Return [x, y] of the center of cell containing provided text 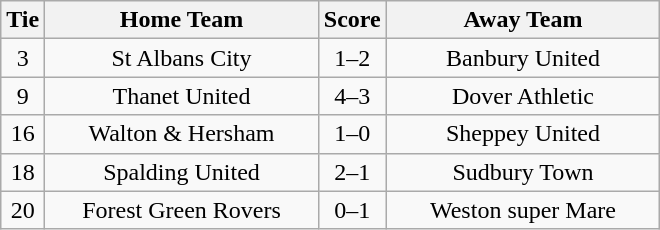
Weston super Mare [523, 210]
Banbury United [523, 58]
Sheppey United [523, 134]
9 [23, 96]
1–2 [352, 58]
Thanet United [182, 96]
Spalding United [182, 172]
Tie [23, 20]
16 [23, 134]
Sudbury Town [523, 172]
2–1 [352, 172]
Dover Athletic [523, 96]
St Albans City [182, 58]
3 [23, 58]
Score [352, 20]
Away Team [523, 20]
Home Team [182, 20]
Forest Green Rovers [182, 210]
Walton & Hersham [182, 134]
0–1 [352, 210]
1–0 [352, 134]
20 [23, 210]
4–3 [352, 96]
18 [23, 172]
